Extract the (X, Y) coordinate from the center of the cell holding the provided text.  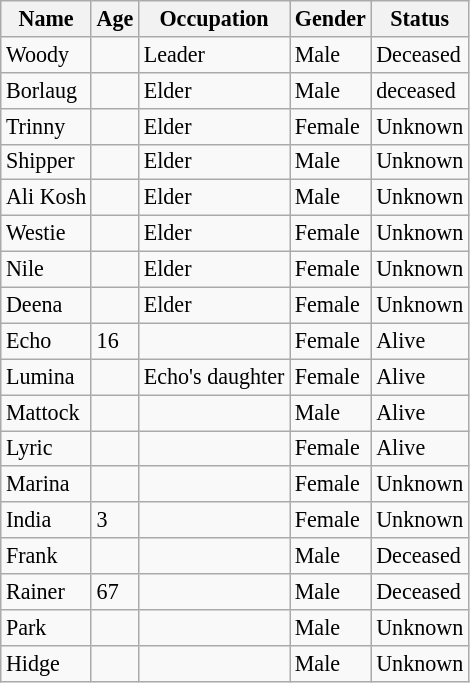
Rainer (46, 591)
Gender (330, 18)
Nile (46, 269)
Lyric (46, 448)
Ali Kosh (46, 198)
3 (114, 520)
Name (46, 18)
Leader (214, 54)
Status (420, 18)
India (46, 520)
Shipper (46, 162)
Echo (46, 341)
Hidge (46, 663)
67 (114, 591)
Echo's daughter (214, 377)
Westie (46, 233)
Woody (46, 54)
Age (114, 18)
Borlaug (46, 90)
Trinny (46, 126)
Mattock (46, 412)
Park (46, 627)
Lumina (46, 377)
16 (114, 341)
Occupation (214, 18)
Frank (46, 556)
Marina (46, 484)
deceased (420, 90)
Deena (46, 305)
